Determine the (x, y) coordinate at the center of the cell enclosing the given text.  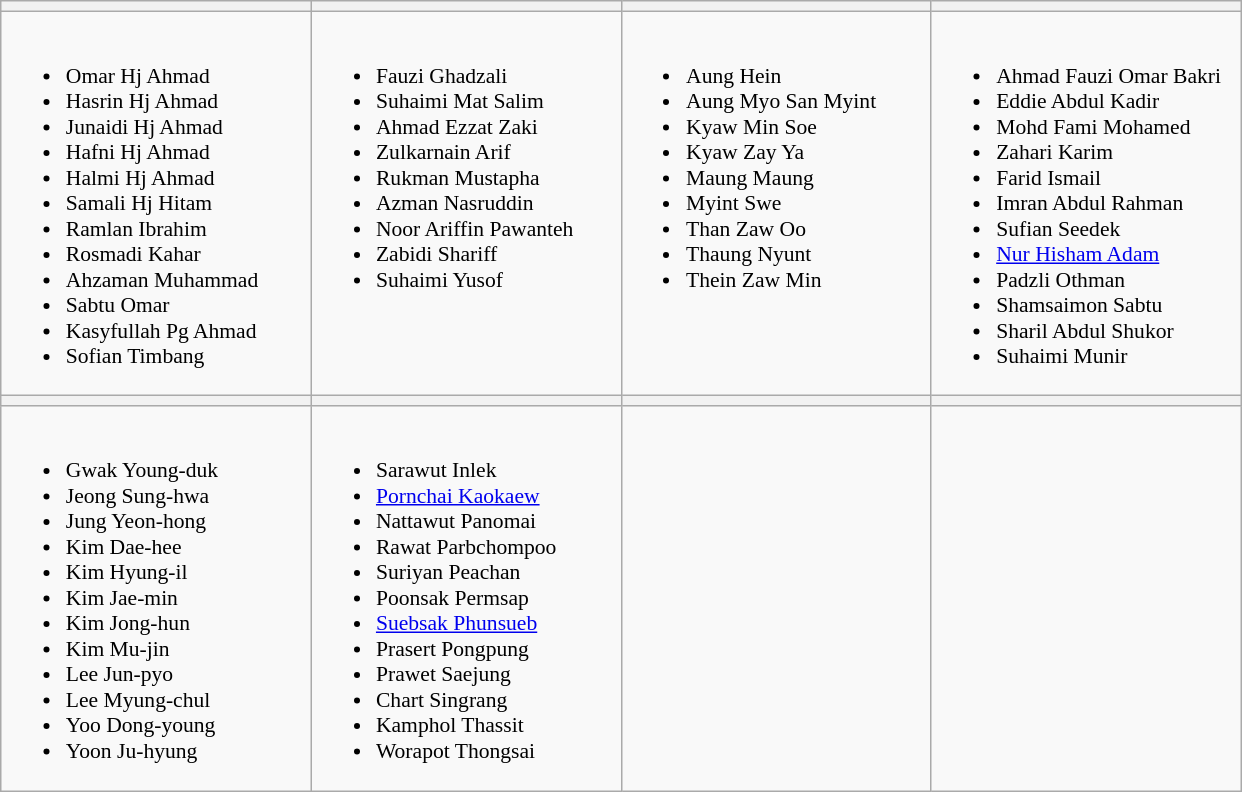
Aung HeinAung Myo San MyintKyaw Min SoeKyaw Zay YaMaung MaungMyint SweThan Zaw OoThaung NyuntThein Zaw Min (776, 204)
Fauzi GhadzaliSuhaimi Mat SalimAhmad Ezzat ZakiZulkarnain ArifRukman MustaphaAzman NasruddinNoor Ariffin PawantehZabidi ShariffSuhaimi Yusof (466, 204)
